Return the (x, y) coordinate for the center point of the cell that contains the specified text.  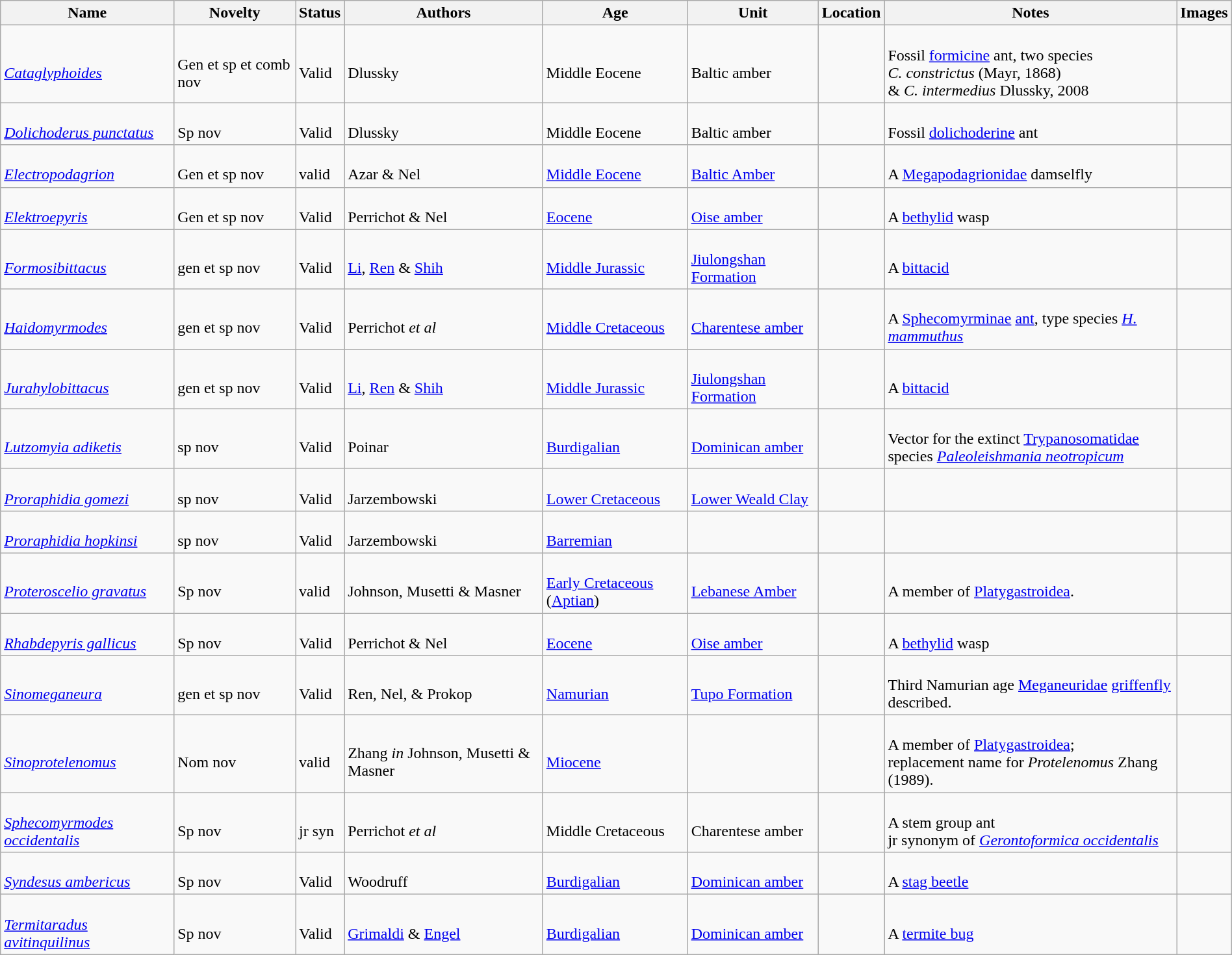
Fossil formicine ant, two species C. constrictus (Mayr, 1868) & C. intermedius Dlussky, 2008 (1031, 64)
Novelty (235, 13)
A Megapodagrionidae damselfly (1031, 166)
Tupo Formation (752, 685)
Unit (752, 13)
Dolichoderus punctatus (87, 123)
A member of Platygastroidea. (1031, 583)
Syndesus ambericus (87, 873)
Ren, Nel, & Prokop (444, 685)
A termite bug (1031, 924)
Namurian (615, 685)
Name (87, 13)
Age (615, 13)
Termitaradus avitinquilinus (87, 924)
Notes (1031, 13)
Proraphidia hopkinsi (87, 531)
A Sphecomyrminae ant, type species H. mammuthus (1031, 319)
Lower Cretaceous (615, 490)
Sinomeganeura (87, 685)
Johnson, Musetti & Masner (444, 583)
Images (1204, 13)
Haidomyrmodes (87, 319)
Fossil dolichoderine ant (1031, 123)
Grimaldi & Engel (444, 924)
Lutzomyia adiketis (87, 439)
Woodruff (444, 873)
Electropodagrion (87, 166)
Proraphidia gomezi (87, 490)
Azar & Nel (444, 166)
Baltic Amber (752, 166)
Barremian (615, 531)
Cataglyphoides (87, 64)
Poinar (444, 439)
Lebanese Amber (752, 583)
A member of Platygastroidea; replacement name for Protelenomus Zhang (1989). (1031, 754)
Third Namurian age Meganeuridae griffenfly described. (1031, 685)
Sphecomyrmodes occidentalis (87, 822)
Early Cretaceous (Aptian) (615, 583)
Gen et sp et comb nov (235, 64)
Proteroscelio gravatus (87, 583)
Vector for the extinct Trypanosomatidae species Paleoleishmania neotropicum (1031, 439)
Lower Weald Clay (752, 490)
Status (320, 13)
Authors (444, 13)
Zhang in Johnson, Musetti & Masner (444, 754)
Jurahylobittacus (87, 379)
Location (851, 13)
Sinoprotelenomus (87, 754)
Miocene (615, 754)
Rhabdepyris gallicus (87, 634)
A stem group ant jr synonym of Gerontoformica occidentalis (1031, 822)
Nom nov (235, 754)
Elektroepyris (87, 208)
jr syn (320, 822)
A stag beetle (1031, 873)
Formosibittacus (87, 259)
